Scan for the cell matching the given text and deliver its [X, Y] coordinate at center. 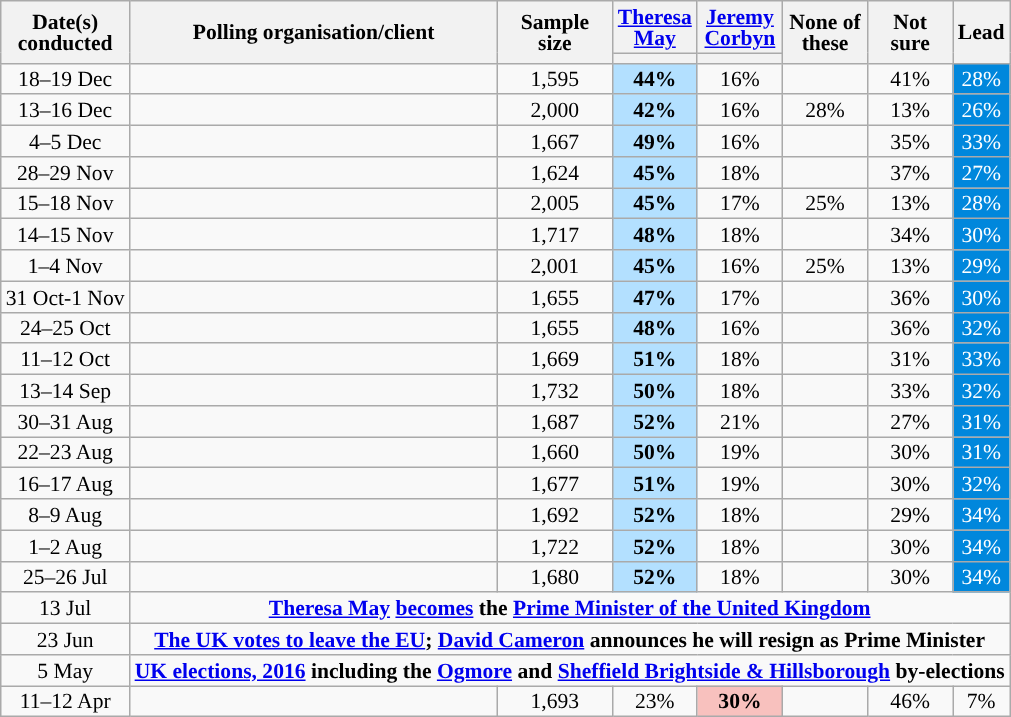
None of these [824, 32]
Theresa May [654, 27]
16–17 Aug [66, 484]
1,732 [556, 390]
18–19 Dec [66, 78]
41% [910, 78]
25–26 Jul [66, 576]
2,000 [556, 110]
2,005 [556, 204]
1,687 [556, 422]
1,677 [556, 484]
14–15 Nov [66, 234]
Theresa May becomes the Prime Minister of the United Kingdom [570, 608]
24–25 Oct [66, 328]
22–23 Aug [66, 452]
1,722 [556, 546]
28–29 Nov [66, 172]
4–5 Dec [66, 142]
Not sure [910, 32]
15–18 Nov [66, 204]
13 Jul [66, 608]
1,692 [556, 514]
1–2 Aug [66, 546]
46% [910, 702]
Jeremy Corbyn [740, 27]
1,595 [556, 78]
Polling organisation/client [314, 32]
1,660 [556, 452]
26% [982, 110]
1,667 [556, 142]
30–31 Aug [66, 422]
31 Oct-1 Nov [66, 296]
1–4 Nov [66, 266]
47% [654, 296]
13–16 Dec [66, 110]
23 Jun [66, 640]
Lead [982, 32]
35% [910, 142]
23% [654, 702]
37% [910, 172]
8–9 Aug [66, 514]
7% [982, 702]
1,680 [556, 576]
2,001 [556, 266]
UK elections, 2016 including the Ogmore and Sheffield Brightside & Hillsborough by-elections [570, 670]
Date(s)conducted [66, 32]
11–12 Apr [66, 702]
1,717 [556, 234]
49% [654, 142]
44% [654, 78]
1,669 [556, 360]
21% [740, 422]
Samplesize [556, 32]
11–12 Oct [66, 360]
1,624 [556, 172]
5 May [66, 670]
1,693 [556, 702]
42% [654, 110]
The UK votes to leave the EU; David Cameron announces he will resign as Prime Minister [570, 640]
13–14 Sep [66, 390]
